Return the (x, y) coordinate for the center point of the cell that contains the specified text.  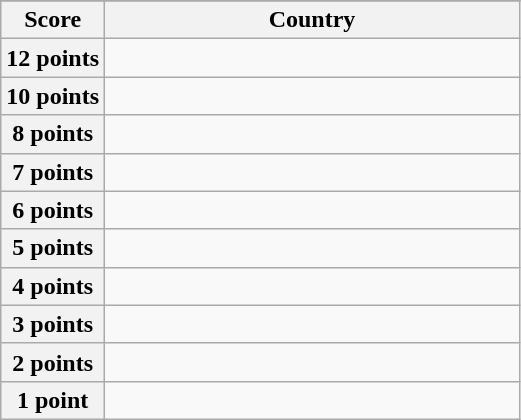
Country (312, 20)
6 points (53, 210)
7 points (53, 172)
Score (53, 20)
8 points (53, 134)
4 points (53, 286)
12 points (53, 58)
3 points (53, 324)
1 point (53, 400)
2 points (53, 362)
10 points (53, 96)
5 points (53, 248)
